Provide the [X, Y] coordinate of the cell's center where the given text is located.  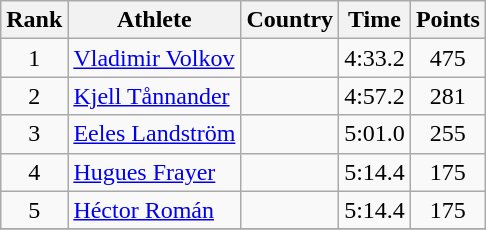
255 [448, 134]
Hugues Frayer [154, 172]
475 [448, 58]
2 [34, 96]
Athlete [154, 20]
4 [34, 172]
3 [34, 134]
4:57.2 [375, 96]
Points [448, 20]
4:33.2 [375, 58]
Vladimir Volkov [154, 58]
Kjell Tånnander [154, 96]
Time [375, 20]
Country [290, 20]
Héctor Román [154, 210]
5 [34, 210]
1 [34, 58]
281 [448, 96]
Rank [34, 20]
5:01.0 [375, 134]
Eeles Landström [154, 134]
